For the text-containing cell, return its midpoint in (x, y) coordinate format. 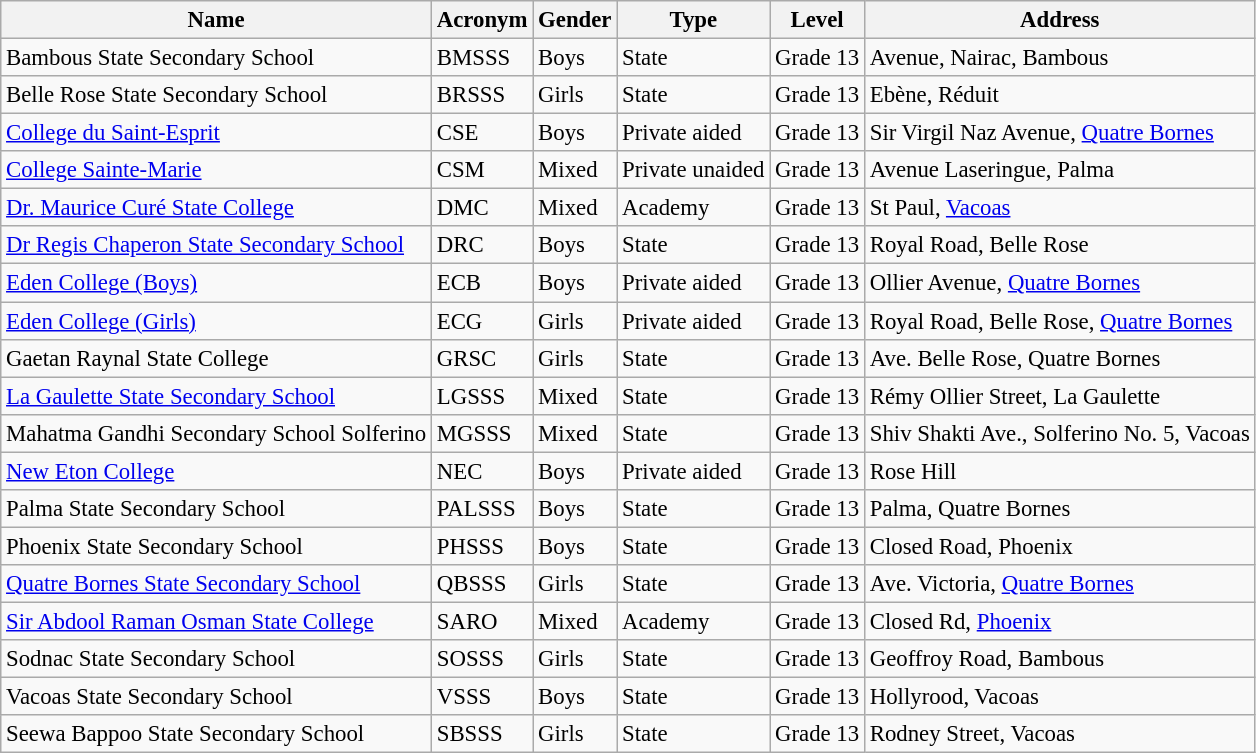
Bambous State Secondary School (216, 58)
Quatre Bornes State Secondary School (216, 584)
GRSC (482, 358)
Rémy Ollier Street, La Gaulette (1060, 396)
PHSSS (482, 546)
Type (694, 20)
Geoffroy Road, Bambous (1060, 659)
Mahatma Gandhi Secondary School Solferino (216, 433)
Sir Abdool Raman Osman State College (216, 621)
Closed Rd, Phoenix (1060, 621)
Closed Road, Phoenix (1060, 546)
ECG (482, 321)
Phoenix State Secondary School (216, 546)
Royal Road, Belle Rose, Quatre Bornes (1060, 321)
CSM (482, 170)
Vacoas State Secondary School (216, 697)
QBSSS (482, 584)
PALSSS (482, 509)
VSSS (482, 697)
Gaetan Raynal State College (216, 358)
Avenue, Nairac, Bambous (1060, 58)
Belle Rose State Secondary School (216, 95)
New Eton College (216, 471)
CSE (482, 133)
BRSSS (482, 95)
Ave. Belle Rose, Quatre Bornes (1060, 358)
Sodnac State Secondary School (216, 659)
Dr Regis Chaperon State Secondary School (216, 245)
Royal Road, Belle Rose (1060, 245)
Rose Hill (1060, 471)
Rodney Street, Vacoas (1060, 734)
College du Saint-Esprit (216, 133)
SBSSS (482, 734)
Name (216, 20)
Private unaided (694, 170)
La Gaulette State Secondary School (216, 396)
Address (1060, 20)
DMC (482, 208)
SARO (482, 621)
BMSSS (482, 58)
College Sainte-Marie (216, 170)
Level (818, 20)
Eden College (Girls) (216, 321)
NEC (482, 471)
Hollyrood, Vacoas (1060, 697)
Gender (575, 20)
Ebène, Réduit (1060, 95)
Palma, Quatre Bornes (1060, 509)
Sir Virgil Naz Avenue, Quatre Bornes (1060, 133)
Seewa Bappoo State Secondary School (216, 734)
Eden College (Boys) (216, 283)
Ollier Avenue, Quatre Bornes (1060, 283)
SOSSS (482, 659)
Ave. Victoria, Quatre Bornes (1060, 584)
DRC (482, 245)
Acronym (482, 20)
LGSSS (482, 396)
ECB (482, 283)
Avenue Laseringue, Palma (1060, 170)
Palma State Secondary School (216, 509)
St Paul, Vacoas (1060, 208)
Dr. Maurice Curé State College (216, 208)
MGSSS (482, 433)
Shiv Shakti Ave., Solferino No. 5, Vacoas (1060, 433)
